For the text-containing cell, return its midpoint in (x, y) coordinate format. 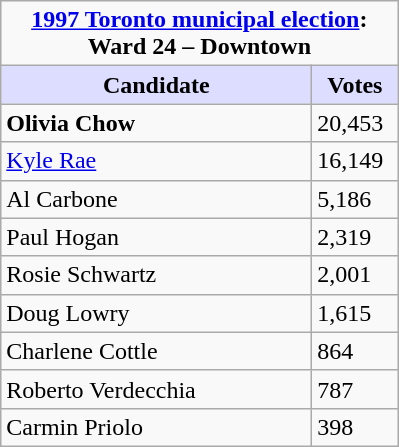
2,001 (355, 275)
Roberto Verdecchia (156, 389)
16,149 (355, 161)
Votes (355, 85)
20,453 (355, 123)
2,319 (355, 237)
398 (355, 427)
Candidate (156, 85)
Carmin Priolo (156, 427)
Doug Lowry (156, 313)
864 (355, 351)
Kyle Rae (156, 161)
1997 Toronto municipal election: Ward 24 – Downtown (200, 34)
Charlene Cottle (156, 351)
Paul Hogan (156, 237)
1,615 (355, 313)
Al Carbone (156, 199)
Olivia Chow (156, 123)
5,186 (355, 199)
Rosie Schwartz (156, 275)
787 (355, 389)
